Detect which cell encompasses the target text, then output its [X, Y] center coordinate. 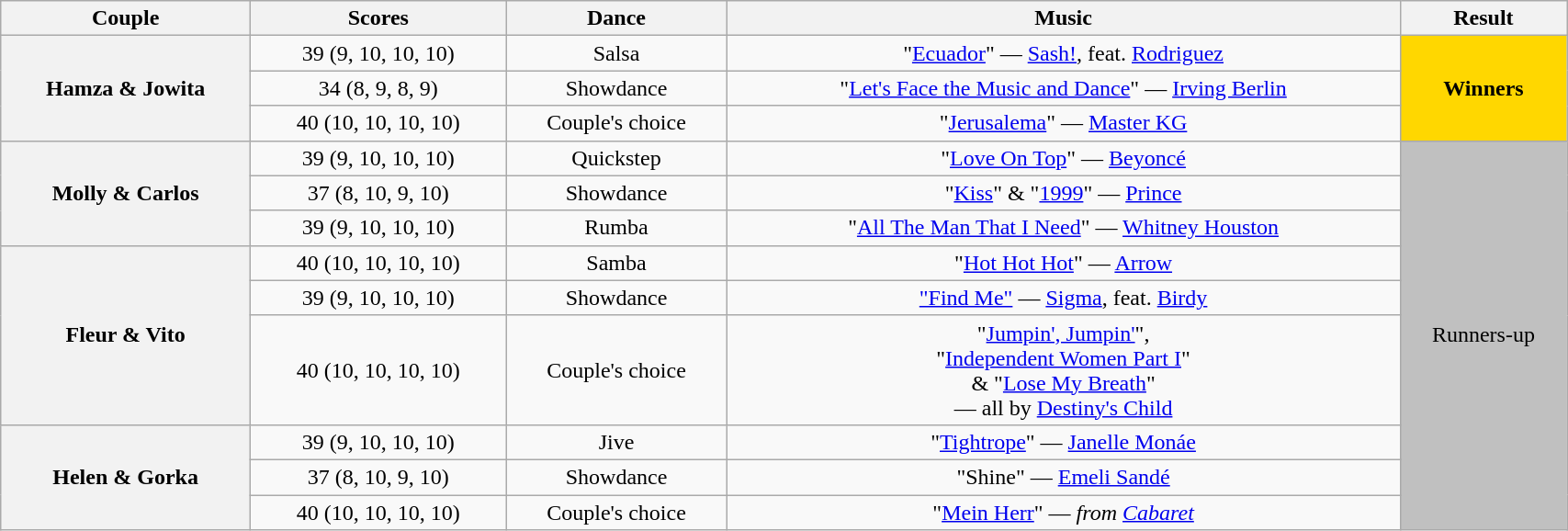
Hamza & Jowita [126, 88]
"Hot Hot Hot" — Arrow [1064, 263]
"Shine" — Emeli Sandé [1064, 477]
Fleur & Vito [126, 334]
Result [1483, 18]
Scores [378, 18]
Salsa [616, 53]
Molly & Carlos [126, 193]
"Let's Face the Music and Dance" — Irving Berlin [1064, 88]
"Find Me" — Sigma, feat. Birdy [1064, 298]
Samba [616, 263]
"All The Man That I Need" — Whitney Houston [1064, 228]
34 (8, 9, 8, 9) [378, 88]
"Jerusalema" — Master KG [1064, 123]
"Tightrope" — Janelle Monáe [1064, 442]
Rumba [616, 228]
Jive [616, 442]
Runners-up [1483, 335]
"Kiss" & "1999" — Prince [1064, 193]
Quickstep [616, 158]
Winners [1483, 88]
"Ecuador" — Sash!, feat. Rodriguez [1064, 53]
Dance [616, 18]
Music [1064, 18]
Helen & Gorka [126, 477]
Couple [126, 18]
"Mein Herr" — from Cabaret [1064, 512]
"Love On Top" — Beyoncé [1064, 158]
"Jumpin', Jumpin'","Independent Women Part I"& "Lose My Breath"— all by Destiny's Child [1064, 369]
